From the cell containing the given text, extract its center point as (x, y) coordinate. 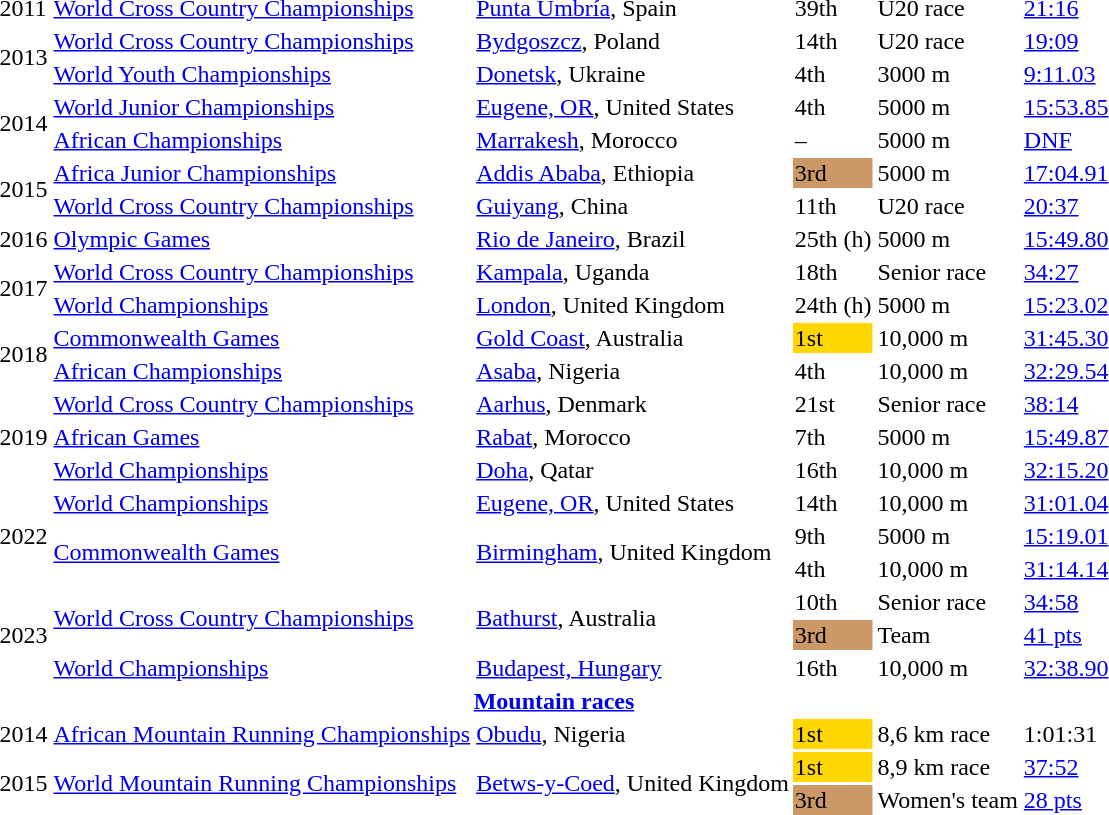
Gold Coast, Australia (633, 338)
10th (833, 602)
11th (833, 206)
World Mountain Running Championships (262, 784)
25th (h) (833, 239)
Doha, Qatar (633, 470)
Olympic Games (262, 239)
Team (948, 635)
9th (833, 536)
Aarhus, Denmark (633, 404)
Rio de Janeiro, Brazil (633, 239)
3000 m (948, 74)
Marrakesh, Morocco (633, 140)
7th (833, 437)
African Games (262, 437)
18th (833, 272)
Bathurst, Australia (633, 618)
Bydgoszcz, Poland (633, 41)
8,9 km race (948, 767)
Obudu, Nigeria (633, 734)
Birmingham, United Kingdom (633, 552)
Addis Ababa, Ethiopia (633, 173)
8,6 km race (948, 734)
21st (833, 404)
Kampala, Uganda (633, 272)
24th (h) (833, 305)
Rabat, Morocco (633, 437)
Africa Junior Championships (262, 173)
– (833, 140)
Asaba, Nigeria (633, 371)
World Youth Championships (262, 74)
Donetsk, Ukraine (633, 74)
Women's team (948, 800)
African Mountain Running Championships (262, 734)
Budapest, Hungary (633, 668)
London, United Kingdom (633, 305)
Betws-y-Coed, United Kingdom (633, 784)
Guiyang, China (633, 206)
World Junior Championships (262, 107)
